Determine the [X, Y] coordinate at the center of the cell enclosing the given text.  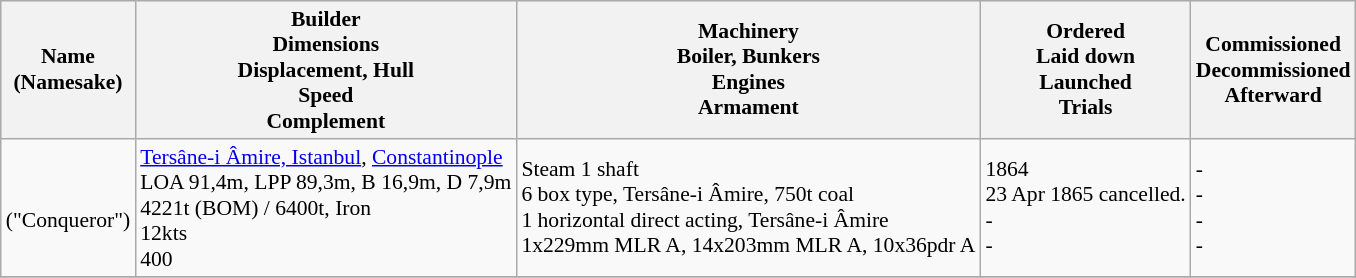
Steam 1 shaft6 box type, Tersâne-i Âmire, 750t coal1 horizontal direct acting, Tersâne-i Âmire1x229mm MLR A, 14x203mm MLR A, 10x36pdr A [748, 208]
CommissionedDecommissionedAfterward [1274, 70]
186423 Apr 1865 cancelled.-- [1085, 208]
MachineryBoiler, BunkersEnginesArmament [748, 70]
BuilderDimensionsDisplacement, HullSpeedComplement [326, 70]
("Conqueror") [68, 208]
Name(Namesake) [68, 70]
---- [1274, 208]
OrderedLaid downLaunchedTrials [1085, 70]
Tersâne-i Âmire, Istanbul, ConstantinopleLOA 91,4m, LPP 89,3m, B 16,9m, D 7,9m4221t (BOM) / 6400t, Iron12kts400 [326, 208]
